For the text-containing cell, return its midpoint in (X, Y) coordinate format. 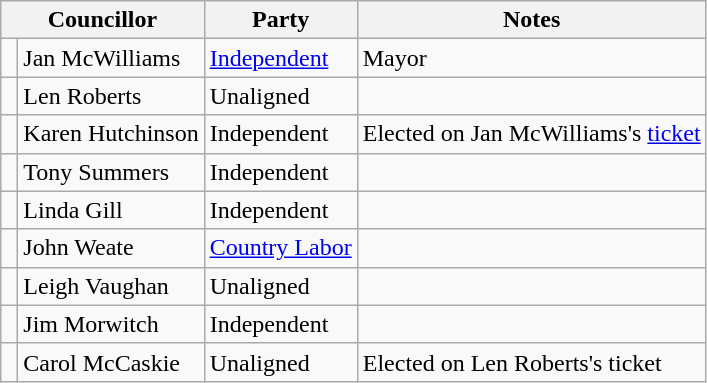
Country Labor (280, 248)
Tony Summers (111, 172)
Carol McCaskie (111, 362)
Leigh Vaughan (111, 286)
Jan McWilliams (111, 58)
John Weate (111, 248)
Jim Morwitch (111, 324)
Mayor (532, 58)
Elected on Len Roberts's ticket (532, 362)
Party (280, 20)
Councillor (102, 20)
Len Roberts (111, 96)
Linda Gill (111, 210)
Elected on Jan McWilliams's ticket (532, 134)
Notes (532, 20)
Karen Hutchinson (111, 134)
